Locate the cell with the specified text and output its [x, y] center coordinate. 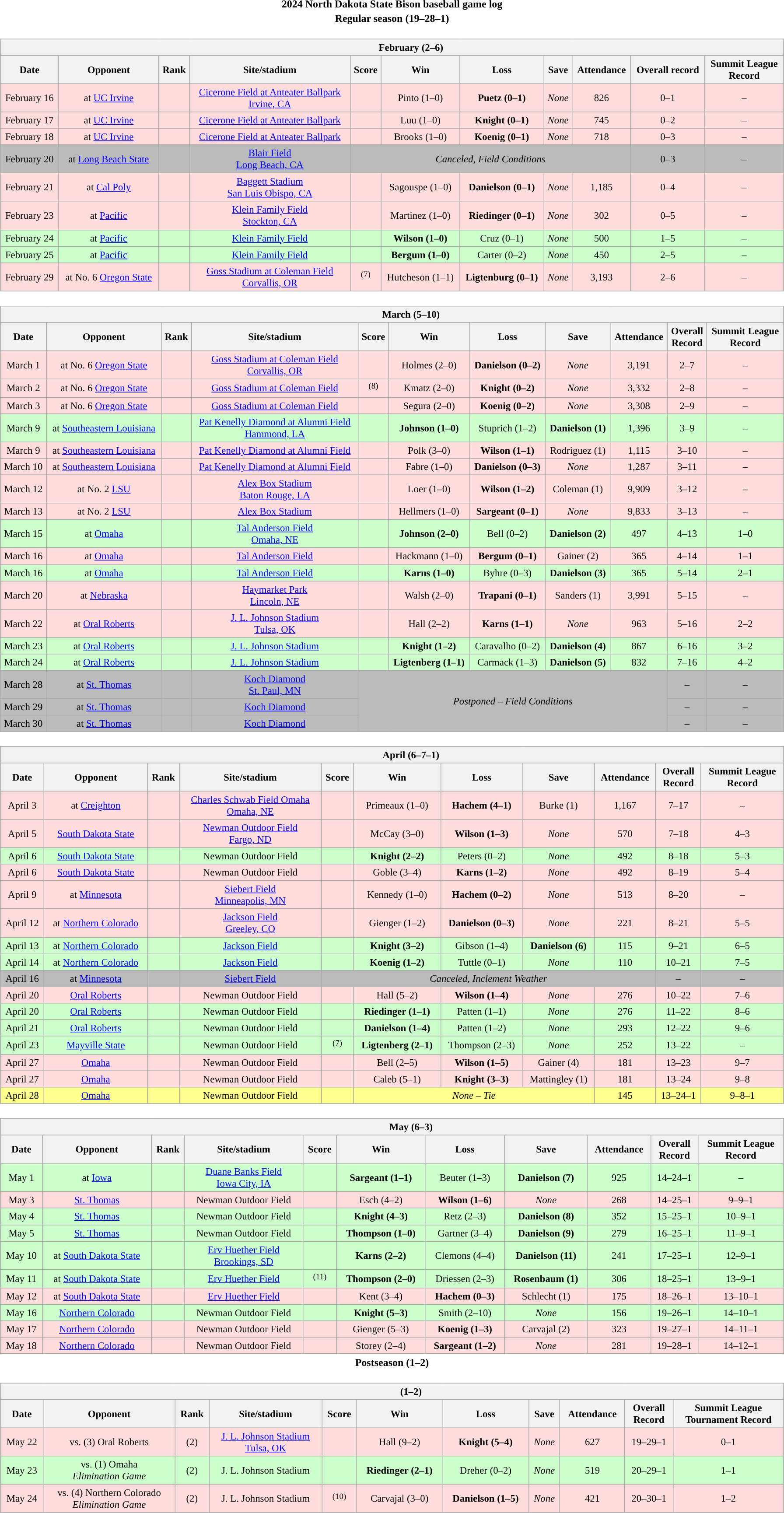
9–8–1 [742, 1096]
Koenig (1–2) [397, 962]
February 20 [30, 159]
(10) [339, 1499]
May 18 [21, 1345]
Kent (3–4) [381, 1296]
0–2 [668, 120]
May (6–3) [392, 1127]
19–29–1 [649, 1442]
570 [625, 834]
Pat Kenelly Diamond at Alumni FieldHammond, LA [275, 428]
Knight (5–3) [381, 1313]
Tuttle (0–1) [481, 962]
April 28 [22, 1096]
Riedinger (1–1) [397, 1011]
Schlecht (1) [546, 1296]
Haymarket ParkLincoln, NE [275, 595]
Gibson (1–4) [481, 946]
Carmack (1–3) [507, 662]
110 [625, 962]
293 [625, 1028]
Cruz (0–1) [501, 238]
Dreher (0–2) [486, 1470]
Sagouspe (1–0) [420, 187]
Wilson (1–4) [481, 995]
1,185 [602, 187]
Overall record [668, 70]
Fabre (1–0) [429, 467]
Hutcheson (1–1) [420, 277]
745 [602, 120]
925 [619, 1178]
Knight (0–1) [501, 120]
Hellmers (1–0) [429, 511]
Kmatz (2–0) [429, 388]
18–26–1 [675, 1296]
10–22 [679, 995]
13–10–1 [741, 1296]
2–6 [668, 277]
Carvajal (3–0) [399, 1499]
Peters (0–2) [481, 856]
Gartner (3–4) [465, 1233]
Kennedy (1–0) [397, 895]
Stuprich (1–2) [507, 428]
352 [619, 1216]
9–8 [742, 1079]
156 [619, 1313]
April 3 [22, 805]
May 12 [21, 1296]
Siebert FieldMinneapolis, MN [250, 895]
at Long Beach State [108, 159]
Summit LeagueTournament Record [728, 1414]
3–13 [687, 511]
0–5 [668, 215]
May 17 [21, 1329]
Goble (3–4) [397, 872]
Beuter (1–3) [465, 1178]
14–12–1 [741, 1345]
14–10–1 [741, 1313]
3–2 [745, 646]
323 [619, 1329]
10–21 [679, 962]
7–5 [742, 962]
20–29–1 [649, 1470]
Storey (2–4) [381, 1345]
Ligtenburg (0–1) [501, 277]
April 23 [22, 1045]
Danielson (8) [546, 1216]
Canceled, Field Conditions [490, 159]
Knight (4–3) [381, 1216]
5–14 [687, 573]
Ligtenberg (2–1) [397, 1045]
Postponed – Field Conditions [513, 701]
241 [619, 1256]
306 [619, 1278]
Rosenbaum (1) [546, 1278]
May 4 [21, 1216]
12–9–1 [741, 1256]
5–3 [742, 856]
February 23 [30, 215]
3–11 [687, 467]
Cicerone Field at Anteater BallparkIrvine, CA [269, 98]
963 [639, 623]
April (6–7–1) [392, 755]
13–23 [679, 1063]
3,191 [639, 365]
March 2 [24, 388]
Ligtenberg (1–1) [429, 662]
5–16 [687, 623]
Danielson (0–1) [501, 187]
May 3 [21, 1200]
718 [602, 137]
20–30–1 [649, 1499]
Danielson (2) [577, 534]
Byhre (0–3) [507, 573]
221 [625, 923]
513 [625, 895]
April 14 [22, 962]
9,833 [639, 511]
Coleman (1) [577, 489]
at Cal Poly [108, 187]
281 [619, 1345]
450 [602, 255]
May 24 [22, 1499]
3–10 [687, 450]
(8) [374, 388]
Mayville State [96, 1045]
11–22 [679, 1011]
7–18 [679, 834]
19–27–1 [675, 1329]
March 23 [24, 646]
5–4 [742, 872]
Segura (2–0) [429, 406]
March 15 [24, 534]
Newman Outdoor FieldFargo, ND [250, 834]
9,909 [639, 489]
March 22 [24, 623]
April 16 [22, 978]
500 [602, 238]
Danielson (7) [546, 1178]
Wilson (1–6) [465, 1200]
4–13 [687, 534]
Wilson (1–5) [481, 1063]
Sargeant (1–1) [381, 1178]
February 21 [30, 187]
Gainer (4) [558, 1063]
3,308 [639, 406]
Blair FieldLong Beach, CA [269, 159]
None – Tie [474, 1096]
13–22 [679, 1045]
March 28 [24, 684]
Wilson (1–1) [507, 450]
14–25–1 [675, 1200]
3–12 [687, 489]
5–5 [742, 923]
Danielson (9) [546, 1233]
Koenig (0–1) [501, 137]
1,287 [639, 467]
Rodriguez (1) [577, 450]
2–2 [745, 623]
March 3 [24, 406]
Sargeant (0–1) [507, 511]
Bell (2–5) [397, 1063]
17–25–1 [675, 1256]
Knight (2–2) [397, 856]
McCay (3–0) [397, 834]
8–21 [679, 923]
Primeaux (1–0) [397, 805]
8–20 [679, 895]
February (2–6) [392, 47]
Trapani (0–1) [507, 595]
Caravalho (0–2) [507, 646]
Gienger (1–2) [397, 923]
Sargeant (1–2) [465, 1345]
February 29 [30, 277]
Koenig (1–3) [465, 1329]
May 16 [21, 1313]
Walsh (2–0) [429, 595]
Bergum (0–1) [507, 556]
April 13 [22, 946]
826 [602, 98]
9–6 [742, 1028]
May 1 [21, 1178]
Knight (3–2) [397, 946]
at Creighton [96, 805]
at Nebraska [104, 595]
Driessen (2–3) [465, 1278]
6–5 [742, 946]
March 24 [24, 662]
Karns (1–2) [481, 872]
Danielson (1–4) [397, 1028]
9–7 [742, 1063]
March 30 [24, 723]
8–6 [742, 1011]
Danielson (6) [558, 946]
February 18 [30, 137]
Patten (1–2) [481, 1028]
March 12 [24, 489]
February 24 [30, 238]
8–19 [679, 872]
4–14 [687, 556]
18–25–1 [675, 1278]
Koenig (0–2) [507, 406]
3–9 [687, 428]
Knight (0–2) [507, 388]
1–5 [668, 238]
Karns (2–2) [381, 1256]
9–21 [679, 946]
Danielson (3) [577, 573]
Bell (0–2) [507, 534]
145 [625, 1096]
Thompson (1–0) [381, 1233]
8–18 [679, 856]
Riedinger (2–1) [399, 1470]
Danielson (1–5) [486, 1499]
2–9 [687, 406]
Gienger (5–3) [381, 1329]
(1–2) [392, 1391]
Carvajal (2) [546, 1329]
7–6 [742, 995]
Pinto (1–0) [420, 98]
Retz (2–3) [465, 1216]
Duane Banks FieldIowa City, IA [244, 1178]
3,991 [639, 595]
Bergum (1–0) [420, 255]
Knight (3–3) [481, 1079]
Canceled, Inclement Weather [488, 978]
Siebert Field [250, 978]
Wilson (1–3) [481, 834]
Gainer (2) [577, 556]
Hachem (0–2) [481, 895]
19–28–1 [675, 1345]
Luu (1–0) [420, 120]
Hachem (4–1) [481, 805]
Riedinger (0–1) [501, 215]
Patten (1–1) [481, 1011]
March 20 [24, 595]
Esch (4–2) [381, 1200]
1–2 [728, 1499]
279 [619, 1233]
March 13 [24, 511]
252 [625, 1045]
1–0 [745, 534]
1,396 [639, 428]
627 [592, 1442]
Brooks (1–0) [420, 137]
Koch DiamondSt. Paul, MN [275, 684]
Johnson (2–0) [429, 534]
0–4 [668, 187]
Hachem (0–3) [465, 1296]
Holmes (2–0) [429, 365]
13–9–1 [741, 1278]
7–16 [687, 662]
Alex Box StadiumBaton Rouge, LA [275, 489]
1,115 [639, 450]
Wilson (1–2) [507, 489]
Danielson (11) [546, 1256]
12–22 [679, 1028]
15–25–1 [675, 1216]
Danielson (1) [577, 428]
Karns (1–0) [429, 573]
vs. (3) Oral Roberts [109, 1442]
115 [625, 946]
4–3 [742, 834]
Baggett StadiumSan Luis Obispo, CA [269, 187]
Karns (1–1) [507, 623]
Loer (1–0) [429, 489]
Sanders (1) [577, 595]
10–9–1 [741, 1216]
Hall (2–2) [429, 623]
2–5 [668, 255]
May 23 [22, 1470]
February 17 [30, 120]
(11) [319, 1278]
March 1 [24, 365]
May 10 [21, 1256]
vs. (1) OmahaElimination Game [109, 1470]
Wilson (1–0) [420, 238]
Burke (1) [558, 805]
Knight (5–4) [486, 1442]
14–11–1 [741, 1329]
Hall (5–2) [397, 995]
5–15 [687, 595]
Klein Family FieldStockton, CA [269, 215]
19–26–1 [675, 1313]
Hackmann (1–0) [429, 556]
May 11 [21, 1278]
3,332 [639, 388]
497 [639, 534]
Mattingley (1) [558, 1079]
February 16 [30, 98]
302 [602, 215]
832 [639, 662]
March 10 [24, 467]
Danielson (4) [577, 646]
Johnson (1–0) [429, 428]
Jackson FieldGreeley, CO [250, 923]
7–17 [679, 805]
vs. (4) Northern ColoradoElimination Game [109, 1499]
May 5 [21, 1233]
May 22 [22, 1442]
March (5–10) [392, 314]
3,193 [602, 277]
Thompson (2–0) [381, 1278]
Alex Box Stadium [275, 511]
4–2 [745, 662]
1,167 [625, 805]
13–24–1 [679, 1096]
February 25 [30, 255]
March 29 [24, 707]
16–25–1 [675, 1233]
April 5 [22, 834]
Martinez (1–0) [420, 215]
Caleb (5–1) [397, 1079]
Clemons (4–4) [465, 1256]
519 [592, 1470]
Charles Schwab Field OmahaOmaha, NE [250, 805]
421 [592, 1499]
9–9–1 [741, 1200]
April 12 [22, 923]
Tal Anderson FieldOmaha, NE [275, 534]
Thompson (2–3) [481, 1045]
Smith (2–10) [465, 1313]
Danielson (5) [577, 662]
14–24–1 [675, 1178]
13–24 [679, 1079]
Carter (0–2) [501, 255]
867 [639, 646]
April 9 [22, 895]
at Iowa [97, 1178]
6–16 [687, 646]
2–7 [687, 365]
Polk (3–0) [429, 450]
2–1 [745, 573]
268 [619, 1200]
2–8 [687, 388]
Hall (9–2) [399, 1442]
Erv Huether FieldBrookings, SD [244, 1256]
Puetz (0–1) [501, 98]
Knight (1–2) [429, 646]
11–9–1 [741, 1233]
Danielson (0–2) [507, 365]
175 [619, 1296]
April 21 [22, 1028]
